Return the (X, Y) coordinate for the center point of the cell that contains the specified text.  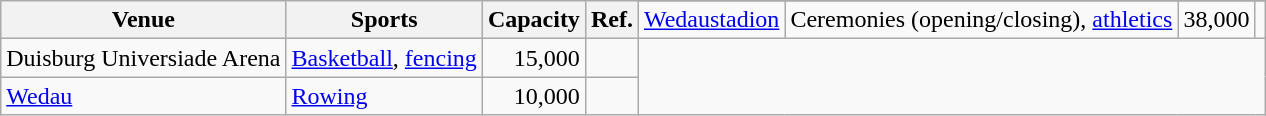
Wedaustadion (711, 20)
Ref. (612, 20)
Sports (384, 20)
Rowing (384, 96)
Ceremonies (opening/closing), athletics (982, 20)
10,000 (534, 96)
38,000 (1216, 20)
15,000 (534, 58)
Capacity (534, 20)
Venue (144, 20)
Duisburg Universiade Arena (144, 58)
Basketball, fencing (384, 58)
Wedau (144, 96)
